Determine the (X, Y) coordinate at the center of the cell enclosing the given text.  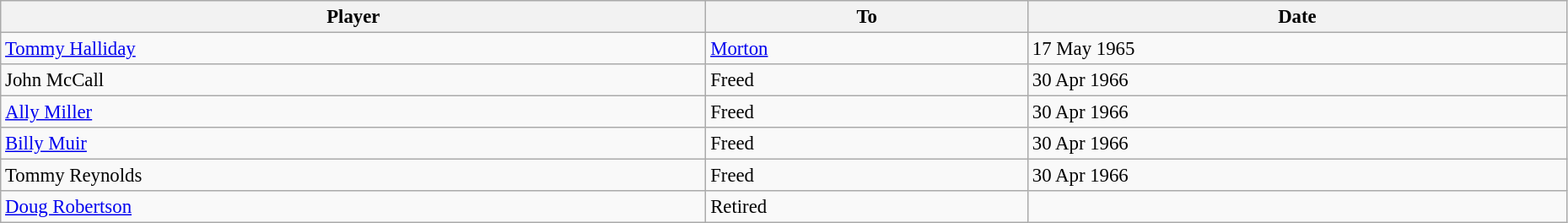
Tommy Halliday (353, 49)
John McCall (353, 80)
Player (353, 17)
Ally Miller (353, 112)
Tommy Reynolds (353, 176)
Retired (867, 207)
Date (1297, 17)
Doug Robertson (353, 207)
Billy Muir (353, 144)
17 May 1965 (1297, 49)
To (867, 17)
Morton (867, 49)
